Search for the cell housing the specified text and yield its (X, Y) center coordinate. 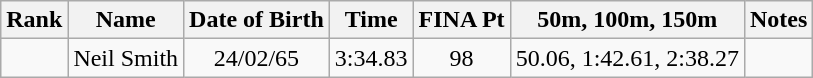
Neil Smith (126, 58)
Name (126, 20)
50.06, 1:42.61, 2:38.27 (627, 58)
98 (462, 58)
Date of Birth (257, 20)
24/02/65 (257, 58)
Notes (778, 20)
FINA Pt (462, 20)
Rank (34, 20)
Time (371, 20)
3:34.83 (371, 58)
50m, 100m, 150m (627, 20)
